Pinpoint the cell where the given text exists, returning its (X, Y) midpoint coordinate. 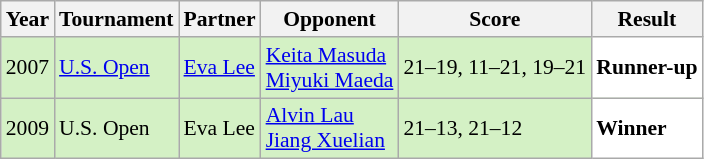
21–19, 11–21, 19–21 (494, 68)
Alvin Lau Jiang Xuelian (330, 128)
Runner-up (646, 68)
Tournament (116, 19)
Keita Masuda Miyuki Maeda (330, 68)
Partner (220, 19)
21–13, 21–12 (494, 128)
Winner (646, 128)
Year (28, 19)
2007 (28, 68)
Opponent (330, 19)
2009 (28, 128)
Result (646, 19)
Score (494, 19)
